Provide the [x, y] coordinate of the cell's center where the given text is located.  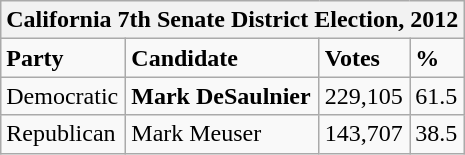
Mark DeSaulnier [223, 96]
229,105 [364, 96]
Republican [64, 134]
143,707 [364, 134]
Votes [364, 58]
Democratic [64, 96]
% [437, 58]
Mark Meuser [223, 134]
Party [64, 58]
61.5 [437, 96]
California 7th Senate District Election, 2012 [232, 20]
38.5 [437, 134]
Candidate [223, 58]
